Pinpoint the cell where the given text exists, returning its (x, y) midpoint coordinate. 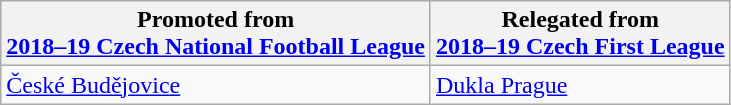
České Budějovice (216, 85)
Dukla Prague (580, 85)
Promoted from2018–19 Czech National Football League (216, 34)
Relegated from2018–19 Czech First League (580, 34)
